Determine the (X, Y) coordinate at the center of the cell enclosing the given text.  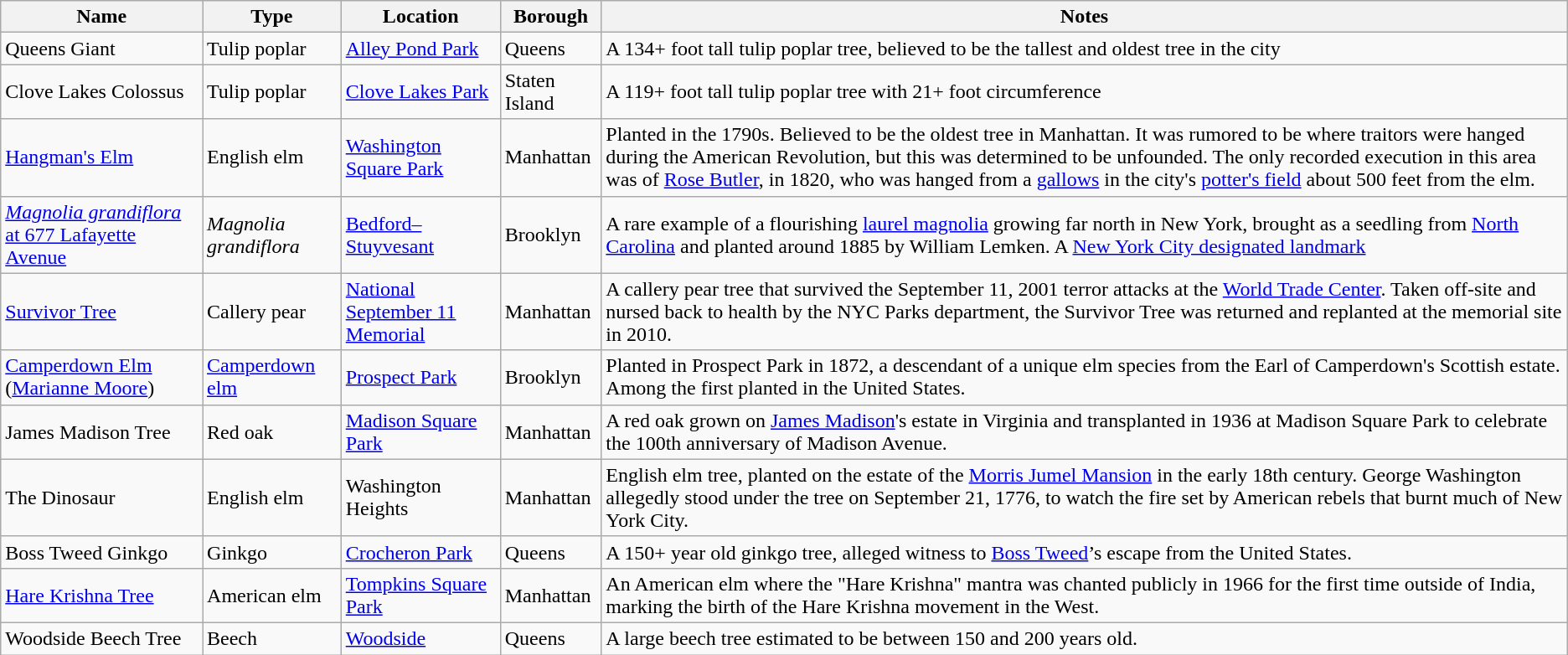
The Dinosaur (102, 498)
Washington Heights (420, 498)
Woodside Beech Tree (102, 638)
Type (272, 17)
Clove Lakes Park (420, 92)
Location (420, 17)
Ginkgo (272, 552)
Clove Lakes Colossus (102, 92)
James Madison Tree (102, 432)
Staten Island (551, 92)
National September 11 Memorial (420, 312)
A 150+ year old ginkgo tree, alleged witness to Boss Tweed’s escape from the United States. (1084, 552)
Boss Tweed Ginkgo (102, 552)
American elm (272, 595)
Notes (1084, 17)
Crocheron Park (420, 552)
Woodside (420, 638)
A 119+ foot tall tulip poplar tree with 21+ foot circumference (1084, 92)
A large beech tree estimated to be between 150 and 200 years old. (1084, 638)
Washington Square Park (420, 157)
Bedford–Stuyvesant (420, 235)
Alley Pond Park (420, 49)
A 134+ foot tall tulip poplar tree, believed to be the tallest and oldest tree in the city (1084, 49)
Red oak (272, 432)
Survivor Tree (102, 312)
Prospect Park (420, 377)
Queens Giant (102, 49)
Name (102, 17)
Hangman's Elm (102, 157)
Magnolia grandiflora at 677 Lafayette Avenue (102, 235)
Tompkins Square Park (420, 595)
Camperdown Elm (Marianne Moore) (102, 377)
Callery pear (272, 312)
Borough (551, 17)
Beech (272, 638)
Hare Krishna Tree (102, 595)
Magnolia grandiflora (272, 235)
Camperdown elm (272, 377)
Madison Square Park (420, 432)
